Provide the [X, Y] coordinate of the cell's center where the given text is located.  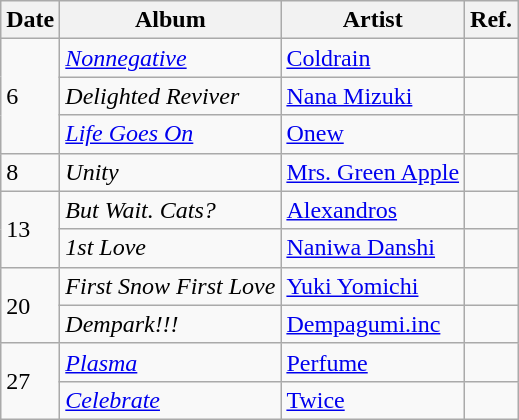
First Snow First Love [170, 286]
20 [30, 305]
Unity [170, 172]
Life Goes On [170, 134]
Delighted Reviver [170, 96]
Mrs. Green Apple [373, 172]
Nana Mizuki [373, 96]
Dempagumi.inc [373, 324]
Artist [373, 20]
13 [30, 229]
Perfume [373, 362]
8 [30, 172]
Ref. [492, 20]
Nonnegative [170, 58]
Onew [373, 134]
Coldrain [373, 58]
1st Love [170, 248]
Celebrate [170, 400]
Naniwa Danshi [373, 248]
Alexandros [373, 210]
Twice [373, 400]
27 [30, 381]
Dempark!!! [170, 324]
6 [30, 96]
Date [30, 20]
Plasma [170, 362]
Yuki Yomichi [373, 286]
But Wait. Cats? [170, 210]
Album [170, 20]
